Scan for the cell matching the given text and deliver its (x, y) coordinate at center. 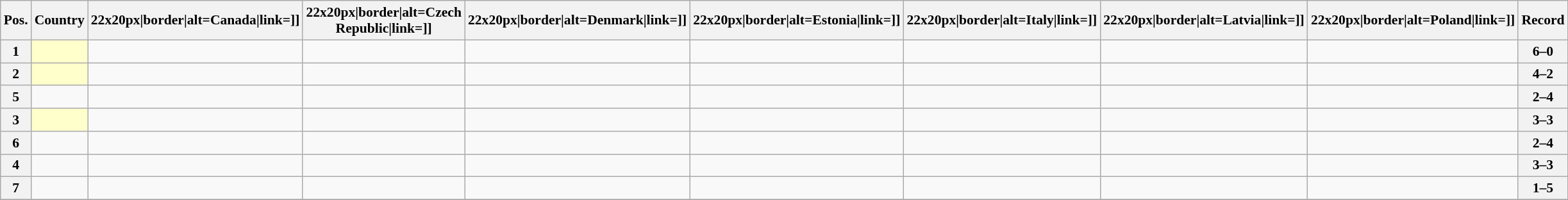
6–0 (1542, 51)
1–5 (1542, 188)
22x20px|border|alt=Canada|link=]] (196, 21)
1 (16, 51)
Pos. (16, 21)
22x20px|border|alt=Poland|link=]] (1413, 21)
22x20px|border|alt=Italy|link=]] (1001, 21)
22x20px|border|alt=Denmark|link=]] (577, 21)
7 (16, 188)
4 (16, 165)
Country (60, 21)
Record (1542, 21)
5 (16, 97)
22x20px|border|alt=Czech Republic|link=]] (383, 21)
22x20px|border|alt=Estonia|link=]] (796, 21)
6 (16, 143)
2 (16, 74)
3 (16, 120)
4–2 (1542, 74)
22x20px|border|alt=Latvia|link=]] (1204, 21)
